Determine the [x, y] coordinate at the center of the cell enclosing the given text.  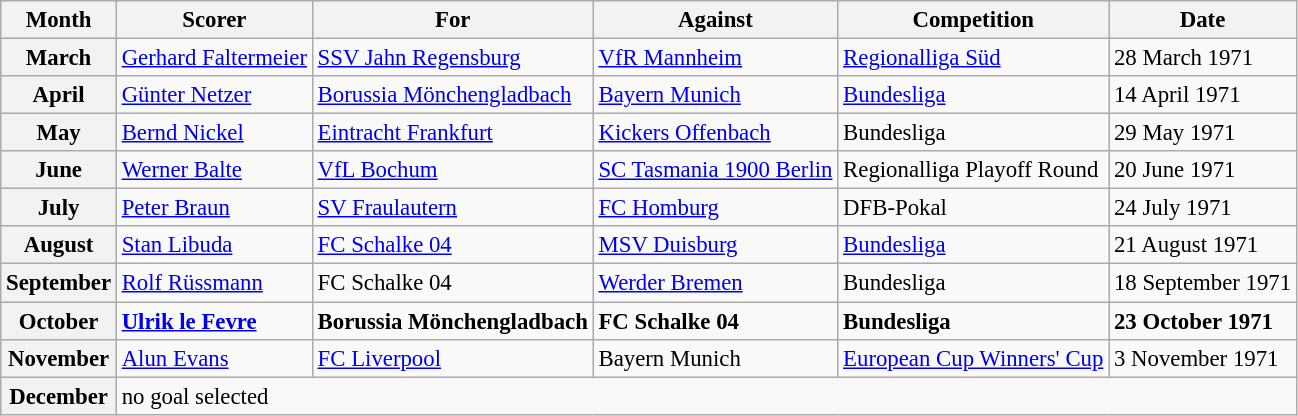
Peter Braun [214, 208]
Werner Balte [214, 170]
SSV Jahn Regensburg [452, 58]
28 March 1971 [1203, 58]
Werder Bremen [716, 283]
Günter Netzer [214, 95]
September [59, 283]
23 October 1971 [1203, 321]
29 May 1971 [1203, 133]
VfR Mannheim [716, 58]
20 June 1971 [1203, 170]
Against [716, 20]
18 September 1971 [1203, 283]
Gerhard Faltermeier [214, 58]
no goal selected [706, 396]
December [59, 396]
FC Homburg [716, 208]
SV Fraulautern [452, 208]
August [59, 245]
Kickers Offenbach [716, 133]
Ulrik le Fevre [214, 321]
April [59, 95]
October [59, 321]
VfL Bochum [452, 170]
MSV Duisburg [716, 245]
November [59, 358]
SC Tasmania 1900 Berlin [716, 170]
May [59, 133]
Stan Libuda [214, 245]
3 November 1971 [1203, 358]
14 April 1971 [1203, 95]
Date [1203, 20]
Eintracht Frankfurt [452, 133]
Alun Evans [214, 358]
Month [59, 20]
24 July 1971 [1203, 208]
FC Liverpool [452, 358]
21 August 1971 [1203, 245]
July [59, 208]
Rolf Rüssmann [214, 283]
DFB-Pokal [974, 208]
Regionalliga Süd [974, 58]
Competition [974, 20]
European Cup Winners' Cup [974, 358]
Scorer [214, 20]
Regionalliga Playoff Round [974, 170]
Bernd Nickel [214, 133]
March [59, 58]
June [59, 170]
For [452, 20]
